Provide the [x, y] coordinate of the cell's center where the given text is located.  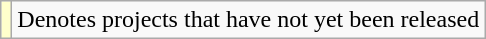
Denotes projects that have not yet been released [248, 20]
